For the text-containing cell, return its midpoint in [x, y] coordinate format. 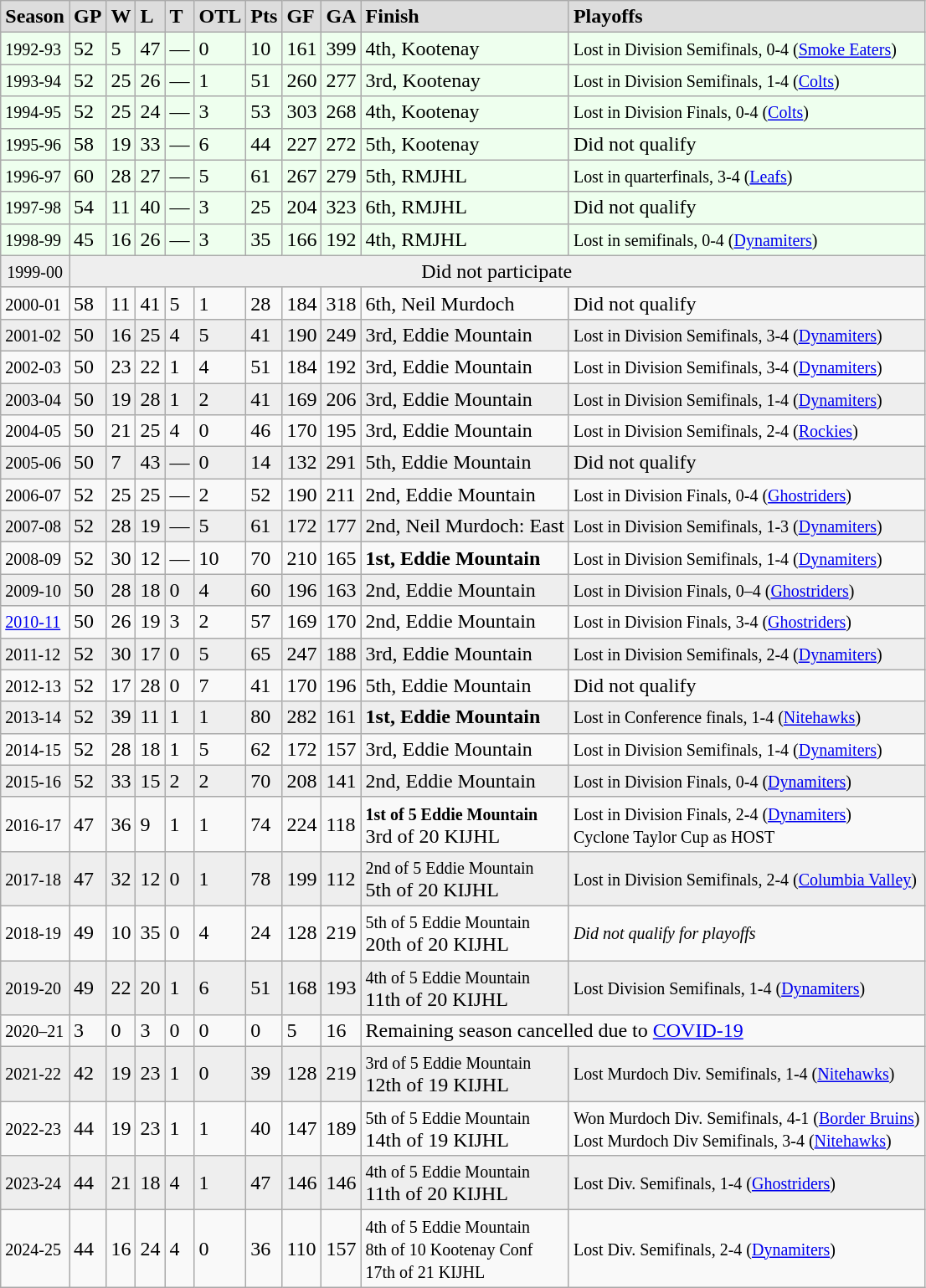
2018-19 [35, 932]
279 [342, 176]
5th of 5 Eddie Mountain20th of 20 KIJHL [465, 932]
163 [342, 590]
399 [342, 49]
1997-98 [35, 208]
1992-93 [35, 49]
2001-02 [35, 335]
54 [87, 208]
272 [342, 144]
195 [342, 431]
Lost in Division Semifinals, 2-4 (Dynamiters) [747, 654]
189 [342, 1128]
Pts [265, 17]
9 [151, 824]
199 [301, 879]
204 [301, 208]
65 [265, 654]
15 [151, 781]
110 [301, 1249]
Lost in Division Semifinals, 1-4 (Colts) [747, 80]
Lost in Division Finals, 0-4 (Dynamiters) [747, 781]
GF [301, 17]
2014-15 [35, 749]
32 [121, 879]
Lost in Division Finals, 0-4 (Ghostriders) [747, 495]
62 [265, 749]
132 [301, 463]
4th of 5 Eddie Mountain8th of 10 Kootenay Conf 17th of 21 KIJHL [465, 1249]
2012-13 [35, 685]
5th of 5 Eddie Mountain14th of 19 KIJHL [465, 1128]
6th, RMJHL [465, 208]
Remaining season cancelled due to COVID-19 [643, 1031]
Lost Murdoch Div. Semifinals, 1-4 (Nitehawks) [747, 1075]
2024-25 [35, 1249]
43 [151, 463]
2017-18 [35, 879]
Finish [465, 17]
267 [301, 176]
14 [265, 463]
2010-11 [35, 622]
57 [265, 622]
2005-06 [35, 463]
268 [342, 112]
165 [342, 558]
2004-05 [35, 431]
2003-04 [35, 399]
1998-99 [35, 239]
318 [342, 303]
1995-96 [35, 144]
27 [151, 176]
T [179, 17]
224 [301, 824]
2011-12 [35, 654]
Lost in Division Finals, 0-4 (Colts) [747, 112]
80 [265, 717]
2009-10 [35, 590]
168 [301, 988]
Lost in quarterfinals, 3-4 (Leafs) [747, 176]
3rd of 5 Eddie Mountain12th of 19 KIJHL [465, 1075]
188 [342, 654]
2015-16 [35, 781]
193 [342, 988]
112 [342, 879]
OTL [220, 17]
78 [265, 879]
53 [265, 112]
141 [342, 781]
42 [87, 1075]
Lost Div. Semifinals, 1-4 (Ghostriders) [747, 1183]
2002-03 [35, 367]
5th, Kootenay [465, 144]
206 [342, 399]
3rd, Kootenay [465, 80]
211 [342, 495]
Playoffs [747, 17]
W [121, 17]
166 [301, 239]
2021-22 [35, 1075]
Lost in semifinals, 0-4 (Dynamiters) [747, 239]
147 [301, 1128]
GA [342, 17]
Lost in Division Semifinals, 2-4 (Columbia Valley) [747, 879]
2022-23 [35, 1128]
1999-00 [35, 271]
2023-24 [35, 1183]
46 [265, 431]
Season [35, 17]
2000-01 [35, 303]
2016-17 [35, 824]
Lost Division Semifinals, 1-4 (Dynamiters) [747, 988]
208 [301, 781]
74 [265, 824]
227 [301, 144]
Did not participate [496, 271]
1994-95 [35, 112]
6th, Neil Murdoch [465, 303]
GP [87, 17]
2nd, Neil Murdoch: East [465, 526]
Lost in Division Finals, 2-4 (Dynamiters)Cyclone Taylor Cup as HOST [747, 824]
2nd of 5 Eddie Mountain5th of 20 KIJHL [465, 879]
45 [87, 239]
Lost in Division Semifinals, 1-3 (Dynamiters) [747, 526]
Lost in Conference finals, 1-4 (Nitehawks) [747, 717]
1st of 5 Eddie Mountain3rd of 20 KIJHL [465, 824]
1996-97 [35, 176]
L [151, 17]
118 [342, 824]
Lost in Division Semifinals, 2-4 (Rockies) [747, 431]
2006-07 [35, 495]
291 [342, 463]
Lost in Division Semifinals, 0-4 (Smoke Eaters) [747, 49]
5th, RMJHL [465, 176]
Did not qualify for playoffs [747, 932]
282 [301, 717]
177 [342, 526]
277 [342, 80]
249 [342, 335]
Lost Div. Semifinals, 2-4 (Dynamiters) [747, 1249]
Won Murdoch Div. Semifinals, 4-1 (Border Bruins)Lost Murdoch Div Semifinals, 3-4 (Nitehawks) [747, 1128]
Lost in Division Finals, 0–4 (Ghostriders) [747, 590]
4th, RMJHL [465, 239]
2007-08 [35, 526]
2008-09 [35, 558]
2020–21 [35, 1031]
2019-20 [35, 988]
247 [301, 654]
323 [342, 208]
1993-94 [35, 80]
210 [301, 558]
20 [151, 988]
Lost in Division Finals, 3-4 (Ghostriders) [747, 622]
2013-14 [35, 717]
260 [301, 80]
303 [301, 112]
